From the cell containing the given text, extract its center point as (x, y) coordinate. 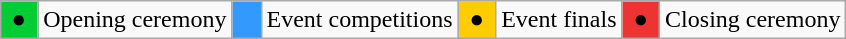
Closing ceremony (753, 20)
Opening ceremony (135, 20)
Event competitions (360, 20)
Event finals (559, 20)
